For the text-containing cell, return its midpoint in [X, Y] coordinate format. 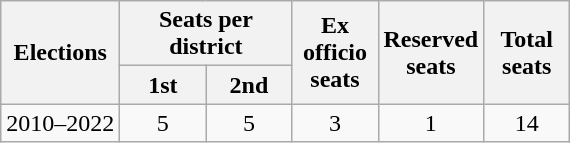
2010–2022 [60, 123]
Ex officio seats [335, 52]
14 [527, 123]
Total seats [527, 52]
Elections [60, 52]
1st [163, 85]
1 [431, 123]
3 [335, 123]
Seats per district [206, 34]
2nd [249, 85]
Reserved seats [431, 52]
